Identify which cell holds the provided text, then report its [x, y] central coordinate. 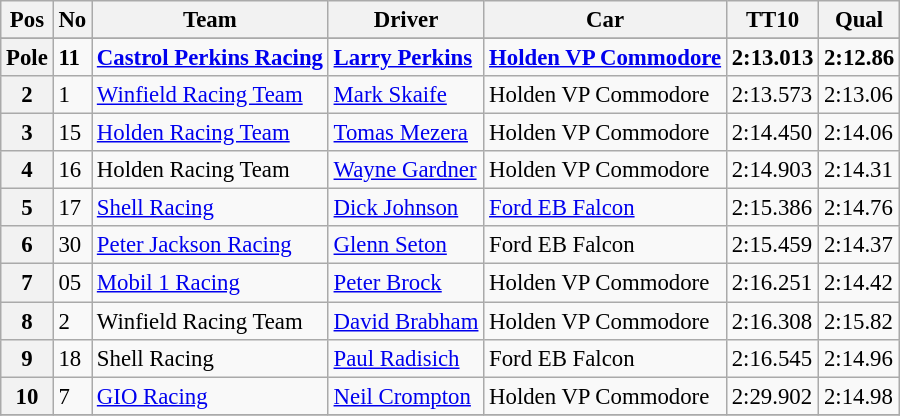
Paul Radisich [406, 358]
2:13.013 [772, 58]
Mark Skaife [406, 95]
17 [72, 208]
2:15.459 [772, 245]
Peter Jackson Racing [210, 245]
TT10 [772, 20]
Driver [406, 20]
Wayne Gardner [406, 170]
2:14.96 [860, 358]
Neil Crompton [406, 396]
David Brabham [406, 321]
2:16.308 [772, 321]
30 [72, 245]
Qual [860, 20]
2:14.37 [860, 245]
2:14.31 [860, 170]
1 [72, 95]
Mobil 1 Racing [210, 283]
Glenn Seton [406, 245]
05 [72, 283]
Team [210, 20]
Tomas Mezera [406, 133]
10 [27, 396]
2:14.450 [772, 133]
2:14.76 [860, 208]
2:14.42 [860, 283]
6 [27, 245]
3 [27, 133]
4 [27, 170]
2:16.251 [772, 283]
GIO Racing [210, 396]
2:15.386 [772, 208]
2:12.86 [860, 58]
2:14.903 [772, 170]
5 [27, 208]
8 [27, 321]
2:29.902 [772, 396]
2:15.82 [860, 321]
16 [72, 170]
Peter Brock [406, 283]
2:14.06 [860, 133]
9 [27, 358]
Pos [27, 20]
2:14.98 [860, 396]
Larry Perkins [406, 58]
Car [606, 20]
2:16.545 [772, 358]
15 [72, 133]
11 [72, 58]
2:13.06 [860, 95]
No [72, 20]
2:13.573 [772, 95]
Castrol Perkins Racing [210, 58]
Dick Johnson [406, 208]
18 [72, 358]
Pole [27, 58]
